Extract the [x, y] coordinate from the center of the cell holding the provided text.  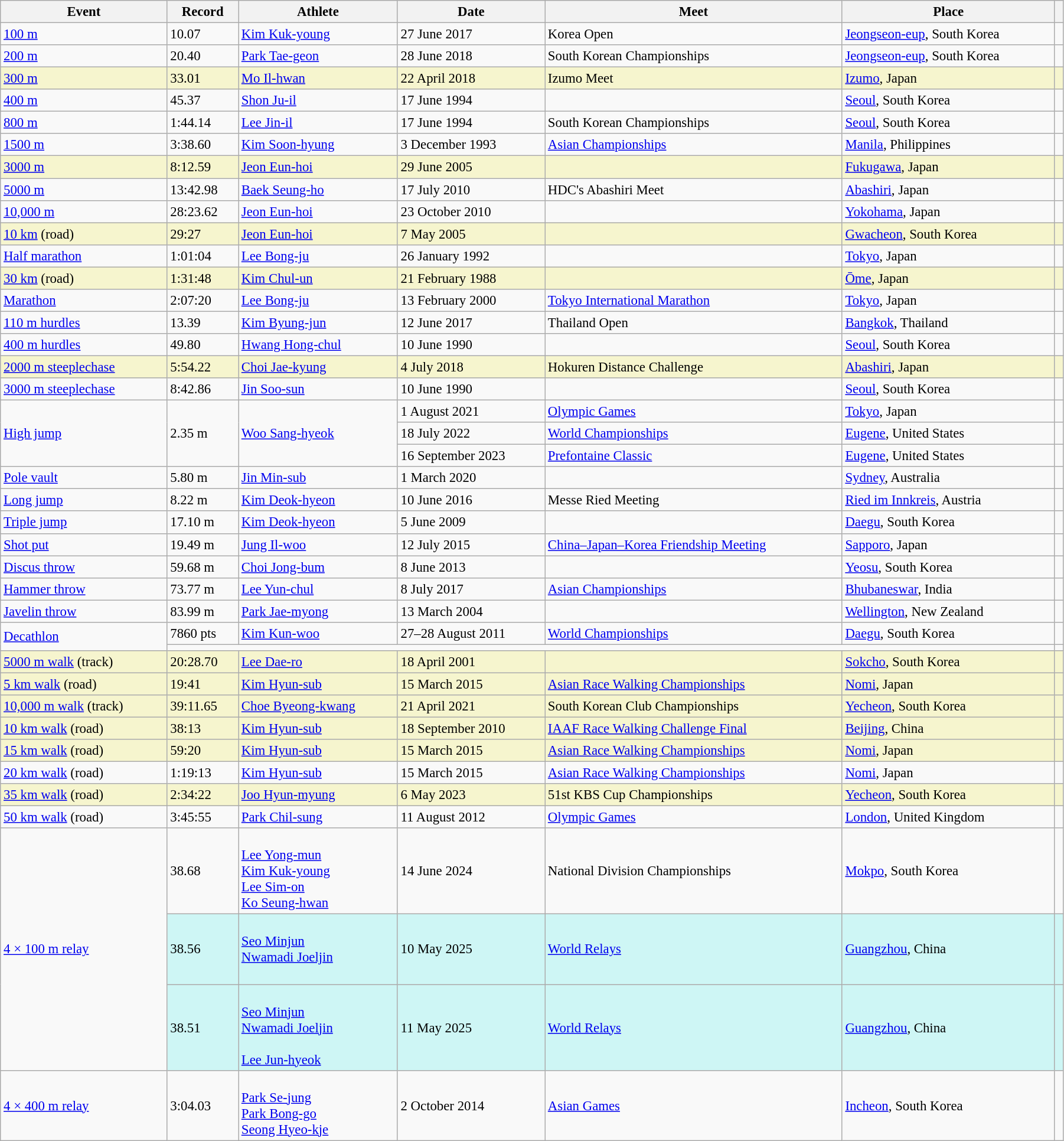
38.68 [203, 871]
2:07:20 [203, 301]
200 m [84, 56]
6 May 2023 [471, 795]
Fukugawa, Japan [948, 167]
14 June 2024 [471, 871]
Triple jump [84, 523]
Jin Min-sub [318, 478]
Incheon, South Korea [948, 1106]
Mokpo, South Korea [948, 871]
Hammer throw [84, 589]
400 m [84, 100]
59.68 m [203, 567]
Choi Jae-kyung [318, 367]
45.37 [203, 100]
49.80 [203, 345]
Beijing, China [948, 729]
Kim Byung-jun [318, 322]
Marathon [84, 301]
Lee Yun-chul [318, 589]
10 km walk (road) [84, 729]
19:41 [203, 684]
Hokuren Distance Challenge [694, 367]
Event [84, 12]
Manila, Philippines [948, 145]
4 × 400 m relay [84, 1106]
73.77 m [203, 589]
Sapporo, Japan [948, 545]
22 April 2018 [471, 79]
Yokohama, Japan [948, 211]
13:42.98 [203, 190]
Park Se-jungPark Bong-goSeong Hyeo-kje [318, 1106]
Joo Hyun-myung [318, 795]
27–28 August 2011 [471, 634]
Bangkok, Thailand [948, 322]
28 June 2018 [471, 56]
Decathlon [84, 637]
1:31:48 [203, 278]
Wellington, New Zealand [948, 611]
39:11.65 [203, 706]
Choe Byeong-kwang [318, 706]
Long jump [84, 500]
Ried im Innkreis, Austria [948, 500]
1500 m [84, 145]
Place [948, 12]
Javelin throw [84, 611]
8:42.86 [203, 389]
5000 m walk (track) [84, 662]
Lee Dae-ro [318, 662]
51st KBS Cup Championships [694, 795]
Prefontaine Classic [694, 456]
59:20 [203, 751]
Ōme, Japan [948, 278]
Baek Seung-ho [318, 190]
1:19:13 [203, 773]
National Division Championships [694, 871]
Shon Ju-il [318, 100]
27 June 2017 [471, 34]
50 km walk (road) [84, 817]
13.39 [203, 322]
20:28.70 [203, 662]
5:54.22 [203, 367]
7860 pts [203, 634]
3:45:55 [203, 817]
17.10 m [203, 523]
Jin Soo-sun [318, 389]
5.80 m [203, 478]
400 m hurdles [84, 345]
10,000 m walk (track) [84, 706]
Park Chil-sung [318, 817]
China–Japan–Korea Friendship Meeting [694, 545]
Kim Chul-un [318, 278]
Bhubaneswar, India [948, 589]
29:27 [203, 234]
Sydney, Australia [948, 478]
3000 m steeplechase [84, 389]
10 June 2016 [471, 500]
Messe Ried Meeting [694, 500]
5 June 2009 [471, 523]
Date [471, 12]
Athlete [318, 12]
8:12.59 [203, 167]
7 May 2005 [471, 234]
11 August 2012 [471, 817]
300 m [84, 79]
3000 m [84, 167]
Choi Jong-bum [318, 567]
Discus throw [84, 567]
26 January 1992 [471, 256]
Kim Soon-hyung [318, 145]
100 m [84, 34]
South Korean Club Championships [694, 706]
Lee Jin-il [318, 123]
Mo Il-hwan [318, 79]
3:38.60 [203, 145]
19.49 m [203, 545]
Park Jae-myong [318, 611]
Kim Kun-woo [318, 634]
18 September 2010 [471, 729]
20.40 [203, 56]
800 m [84, 123]
8 June 2013 [471, 567]
38.51 [203, 1028]
Seo MinjunNwamadi Joeljin [318, 950]
12 July 2015 [471, 545]
35 km walk (road) [84, 795]
38.56 [203, 950]
20 km walk (road) [84, 773]
1 August 2021 [471, 412]
33.01 [203, 79]
Woo Sang-hyeok [318, 433]
3 December 1993 [471, 145]
2000 m steeplechase [84, 367]
High jump [84, 433]
21 February 1988 [471, 278]
15 km walk (road) [84, 751]
13 February 2000 [471, 301]
Gwacheon, South Korea [948, 234]
Jung Il-woo [318, 545]
2:34:22 [203, 795]
Seo MinjunNwamadi JoeljinLee Jun-hyeok [318, 1028]
Tokyo International Marathon [694, 301]
2 October 2014 [471, 1106]
5000 m [84, 190]
18 April 2001 [471, 662]
10 km (road) [84, 234]
HDC's Abashiri Meet [694, 190]
IAAF Race Walking Challenge Final [694, 729]
1:44.14 [203, 123]
16 September 2023 [471, 456]
Shot put [84, 545]
3:04.03 [203, 1106]
Kim Kuk-young [318, 34]
5 km walk (road) [84, 684]
110 m hurdles [84, 322]
Meet [694, 12]
29 June 2005 [471, 167]
12 June 2017 [471, 322]
Record [203, 12]
Asian Games [694, 1106]
1 March 2020 [471, 478]
83.99 m [203, 611]
Korea Open [694, 34]
8.22 m [203, 500]
4 July 2018 [471, 367]
Izumo Meet [694, 79]
10,000 m [84, 211]
8 July 2017 [471, 589]
Half marathon [84, 256]
38:13 [203, 729]
Yeosu, South Korea [948, 567]
21 April 2021 [471, 706]
1:01:04 [203, 256]
10.07 [203, 34]
Lee Yong-munKim Kuk-youngLee Sim-onKo Seung-hwan [318, 871]
30 km (road) [84, 278]
4 × 100 m relay [84, 949]
28:23.62 [203, 211]
11 May 2025 [471, 1028]
10 May 2025 [471, 950]
18 July 2022 [471, 433]
2.35 m [203, 433]
Park Tae-geon [318, 56]
Thailand Open [694, 322]
13 March 2004 [471, 611]
Sokcho, South Korea [948, 662]
Pole vault [84, 478]
London, United Kingdom [948, 817]
Izumo, Japan [948, 79]
17 July 2010 [471, 190]
Hwang Hong-chul [318, 345]
23 October 2010 [471, 211]
